Return (x, y) of the center of cell containing provided text 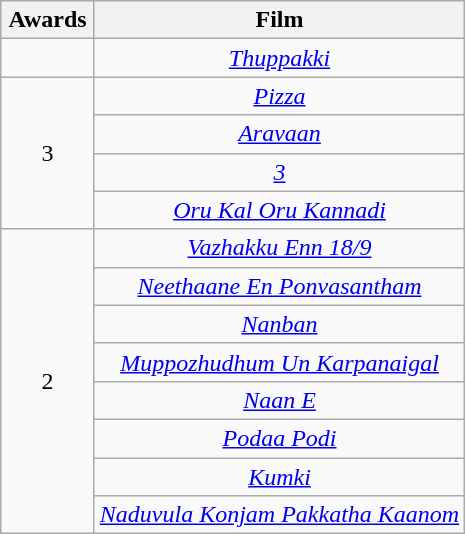
Muppozhudhum Un Karpanaigal (279, 362)
Naan E (279, 400)
Podaa Podi (279, 438)
Nanban (279, 324)
Film (279, 20)
Aravaan (279, 134)
Neethaane En Ponvasantham (279, 286)
2 (48, 381)
Vazhakku Enn 18/9 (279, 248)
Oru Kal Oru Kannadi (279, 210)
Pizza (279, 96)
Kumki (279, 477)
Naduvula Konjam Pakkatha Kaanom (279, 515)
Thuppakki (279, 58)
Awards (48, 20)
